Scan for the cell matching the given text and deliver its [x, y] coordinate at center. 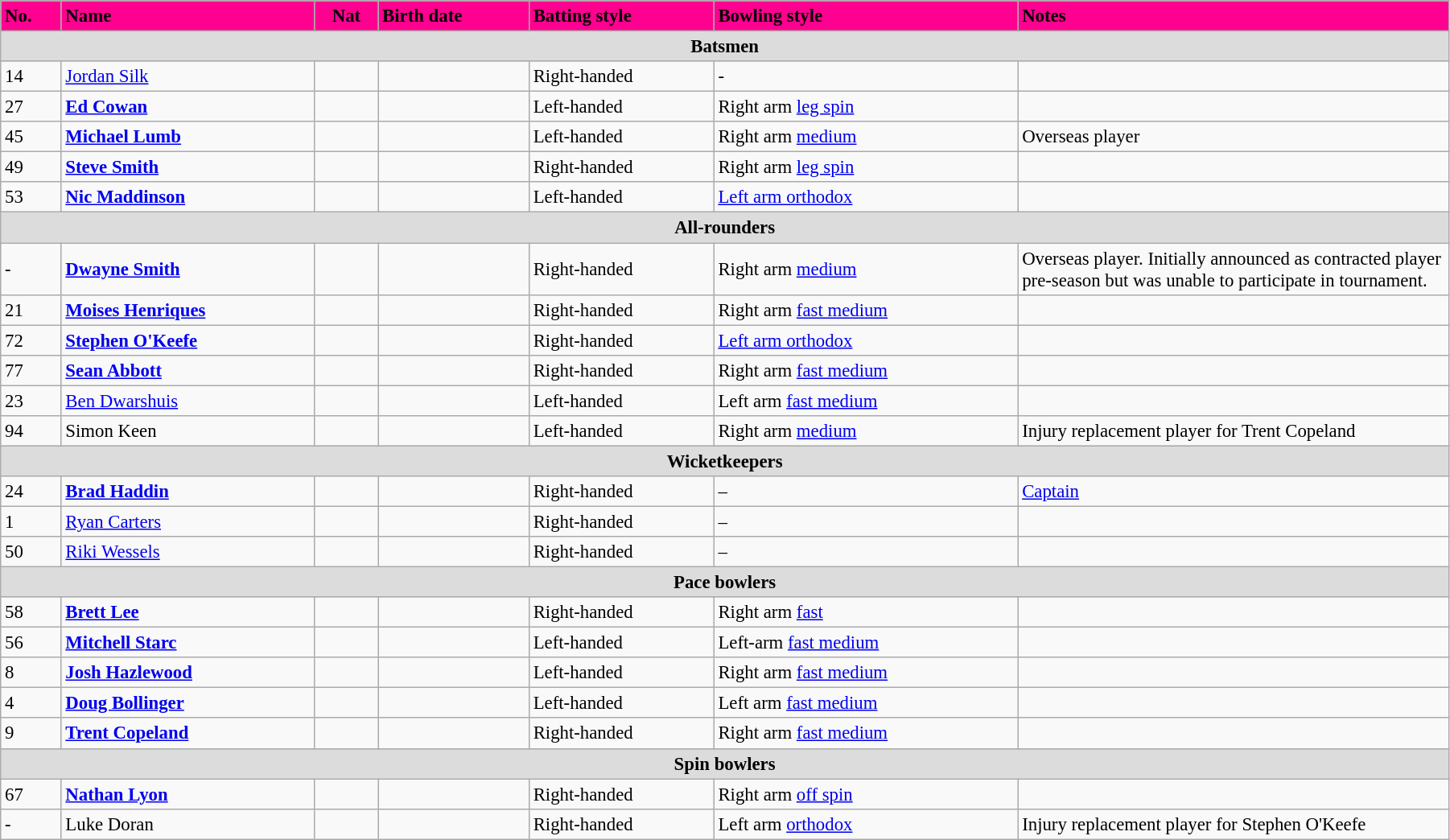
9 [31, 734]
67 [31, 794]
77 [31, 370]
50 [31, 552]
Josh Hazlewood [188, 673]
Nat [346, 16]
56 [31, 643]
24 [31, 492]
Riki Wessels [188, 552]
27 [31, 107]
Brad Haddin [188, 492]
Right arm off spin [866, 794]
45 [31, 137]
Moises Henriques [188, 310]
Steve Smith [188, 167]
Spin bowlers [725, 764]
Luke Doran [188, 824]
Notes [1234, 16]
Brett Lee [188, 612]
Overseas player. Initially announced as contracted player pre-season but was unable to participate in tournament. [1234, 269]
Injury replacement player for Trent Copeland [1234, 431]
1 [31, 521]
Wicketkeepers [725, 461]
Stephen O'Keefe [188, 340]
Name [188, 16]
72 [31, 340]
Injury replacement player for Stephen O'Keefe [1234, 824]
Left-arm fast medium [866, 643]
Ben Dwarshuis [188, 401]
Overseas player [1234, 137]
4 [31, 703]
94 [31, 431]
8 [31, 673]
49 [31, 167]
Mitchell Starc [188, 643]
Trent Copeland [188, 734]
Michael Lumb [188, 137]
Ed Cowan [188, 107]
58 [31, 612]
Batting style [621, 16]
Bowling style [866, 16]
53 [31, 197]
Nathan Lyon [188, 794]
Pace bowlers [725, 583]
Sean Abbott [188, 370]
No. [31, 16]
Captain [1234, 492]
Right arm fast [866, 612]
All-rounders [725, 228]
Ryan Carters [188, 521]
Dwayne Smith [188, 269]
Nic Maddinson [188, 197]
14 [31, 76]
Birth date [454, 16]
21 [31, 310]
Doug Bollinger [188, 703]
Simon Keen [188, 431]
Jordan Silk [188, 76]
23 [31, 401]
Batsmen [725, 47]
